Detect which cell encompasses the target text, then output its [X, Y] center coordinate. 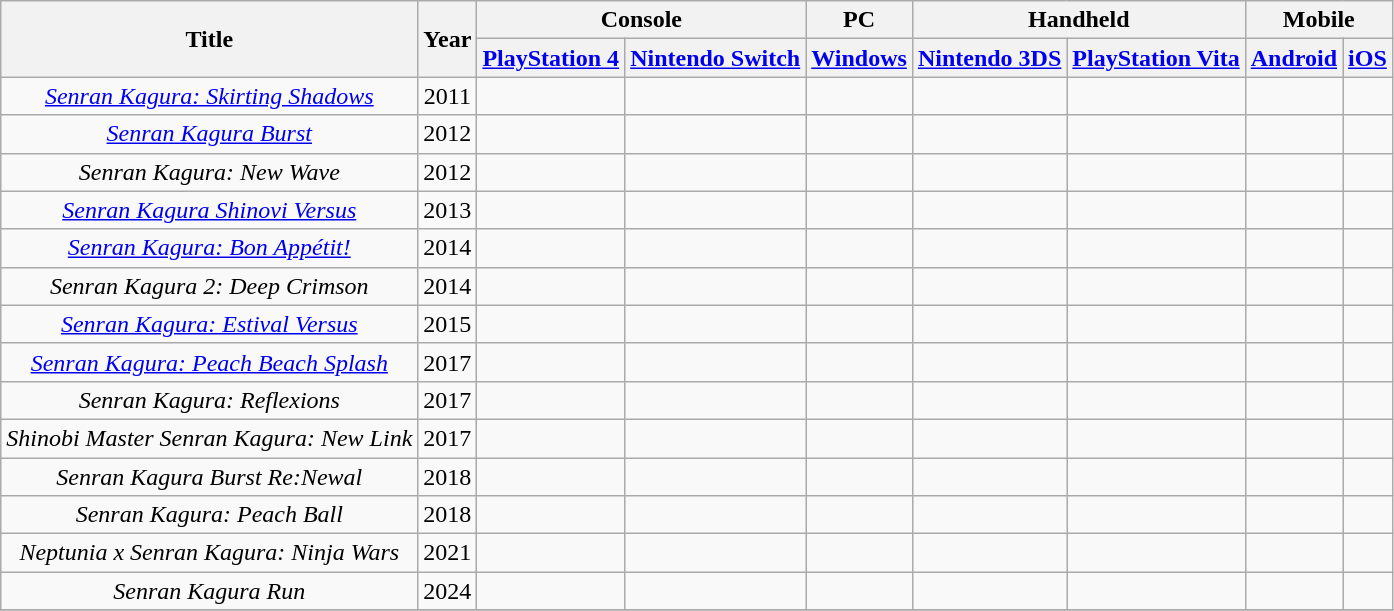
Senran Kagura Run [210, 591]
2011 [448, 96]
PlayStation 4 [551, 58]
Senran Kagura: Estival Versus [210, 324]
Windows [860, 58]
Console [642, 20]
Mobile [1318, 20]
2015 [448, 324]
2013 [448, 210]
Senran Kagura Shinovi Versus [210, 210]
Senran Kagura: Bon Appétit! [210, 248]
Year [448, 39]
2024 [448, 591]
Senran Kagura Burst Re:Newal [210, 477]
Neptunia x Senran Kagura: Ninja Wars [210, 553]
Nintendo 3DS [989, 58]
Handheld [1078, 20]
PlayStation Vita [1156, 58]
Senran Kagura: Skirting Shadows [210, 96]
Shinobi Master Senran Kagura: New Link [210, 438]
Title [210, 39]
PC [860, 20]
Senran Kagura: Reflexions [210, 400]
Senran Kagura: Peach Ball [210, 515]
iOS [1368, 58]
2021 [448, 553]
Android [1294, 58]
Senran Kagura: Peach Beach Splash [210, 362]
Senran Kagura 2: Deep Crimson [210, 286]
Nintendo Switch [716, 58]
Senran Kagura: New Wave [210, 172]
Senran Kagura Burst [210, 134]
